Scan for the cell matching the given text and deliver its (x, y) coordinate at center. 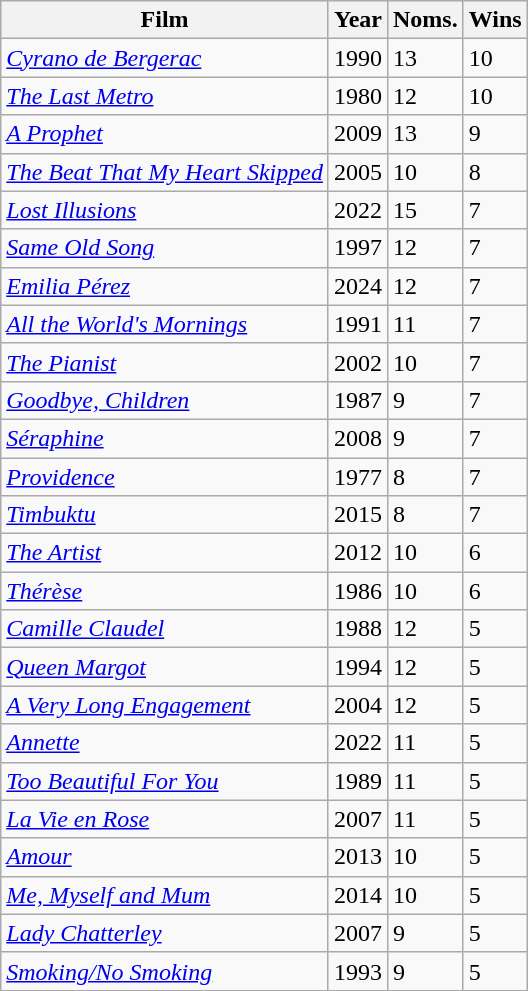
2013 (358, 857)
2002 (358, 362)
Amour (165, 857)
The Last Metro (165, 96)
Lost Illusions (165, 210)
1980 (358, 96)
2005 (358, 172)
2014 (358, 895)
1988 (358, 629)
1986 (358, 591)
La Vie en Rose (165, 819)
Providence (165, 477)
15 (425, 210)
The Beat That My Heart Skipped (165, 172)
The Artist (165, 553)
The Pianist (165, 362)
1991 (358, 324)
Wins (495, 20)
Goodbye, Children (165, 400)
Timbuktu (165, 515)
1993 (358, 971)
Me, Myself and Mum (165, 895)
A Very Long Engagement (165, 705)
1990 (358, 58)
2008 (358, 438)
2004 (358, 705)
Same Old Song (165, 248)
1987 (358, 400)
Year (358, 20)
Séraphine (165, 438)
1989 (358, 781)
Too Beautiful For You (165, 781)
2024 (358, 286)
1977 (358, 477)
Noms. (425, 20)
Smoking/No Smoking (165, 971)
Film (165, 20)
Thérèse (165, 591)
Camille Claudel (165, 629)
Lady Chatterley (165, 933)
2015 (358, 515)
All the World's Mornings (165, 324)
Queen Margot (165, 667)
A Prophet (165, 134)
Cyrano de Bergerac (165, 58)
2012 (358, 553)
2009 (358, 134)
1997 (358, 248)
1994 (358, 667)
Emilia Pérez (165, 286)
Annette (165, 743)
